Detect which cell encompasses the target text, then output its (x, y) center coordinate. 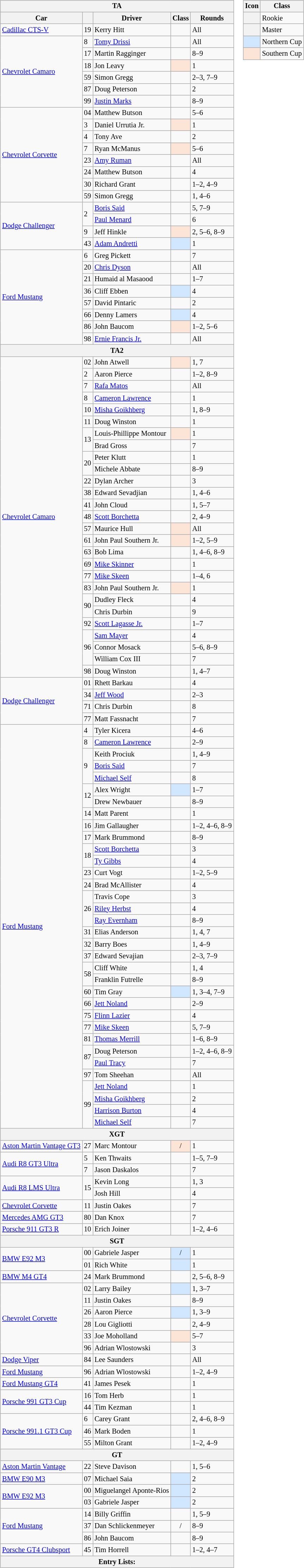
Southern Cup (282, 54)
5–6, 8–9 (212, 647)
Mike Skinner (132, 564)
BMW M4 GT4 (41, 1277)
Matt Fassnacht (132, 719)
32 (87, 944)
GT (117, 1455)
55 (87, 1443)
Thomas Merrill (132, 1039)
Drew Newbauer (132, 802)
36 (87, 291)
1, 3 (212, 1182)
48 (87, 517)
03 (87, 1502)
1, 7 (212, 362)
63 (87, 553)
Kevin Long (132, 1182)
12 (87, 796)
Erich Joiner (132, 1229)
13 (87, 440)
Richard Grant (132, 184)
Porsche 911 GT3 R (41, 1229)
Dan Knox (132, 1218)
Michael Saia (132, 1479)
84 (87, 1360)
Cliff Ebben (132, 291)
Icon (252, 6)
Aston Martin Vantage GT3 (41, 1146)
34 (87, 695)
58 (87, 974)
Rafa Matos (132, 386)
1, 4–7 (212, 671)
60 (87, 992)
1, 3–7 (212, 1289)
1–6, 8–9 (212, 1039)
Jason Daskalos (132, 1170)
44 (87, 1407)
Edward Sevadjian (132, 493)
33 (87, 1336)
97 (87, 1075)
Tom Herb (132, 1395)
Rich White (132, 1265)
83 (87, 588)
Ken Thwaits (132, 1158)
SGT (117, 1241)
92 (87, 624)
Jeff Hinkle (132, 232)
XGT (117, 1134)
Michele Abbate (132, 469)
1, 5–7 (212, 505)
Entry Lists: (117, 1562)
Miguelangel Aponte-Rios (132, 1491)
Alex Wright (132, 790)
Ty Gibbs (132, 861)
46 (87, 1431)
Scott Lagasse Jr. (132, 624)
61 (87, 541)
Dodge Viper (41, 1360)
Matt Parent (132, 814)
Flinn Lazier (132, 1015)
Barry Boes (132, 944)
2, 4–6, 8–9 (212, 1419)
Porsche GT4 Clubsport (41, 1550)
27 (87, 1146)
43 (87, 244)
Paul Menard (132, 220)
1, 4–6, 8–9 (212, 553)
Milton Grant (132, 1443)
Ford Mustang GT4 (41, 1384)
5 (87, 1158)
John Atwell (132, 362)
Marc Montour (132, 1146)
Josh Hill (132, 1194)
Carey Grant (132, 1419)
Sam Mayer (132, 635)
Tim Gray (132, 992)
Aston Martin Vantage (41, 1467)
Tim Horrell (132, 1550)
Humaid al Masaood (132, 279)
Rounds (212, 18)
2–3 (212, 695)
Tim Kezman (132, 1407)
Porsche 991.1 GT3 Cup (41, 1431)
1, 5–9 (212, 1514)
Billy Griffin (132, 1514)
Mercedes AMG GT3 (41, 1218)
Tyler Kicera (132, 731)
Brad Gross (132, 446)
Rhett Barkau (132, 683)
William Cox III (132, 659)
Harrison Burton (132, 1111)
21 (87, 279)
Larry Bailey (132, 1289)
Kerry Hitt (132, 30)
Tomy Drissi (132, 42)
TA2 (117, 351)
Travis Cope (132, 897)
1–2, 5–6 (212, 327)
1, 4, 7 (212, 933)
Bob Lima (132, 553)
Franklin Futrelle (132, 980)
1, 8–9 (212, 410)
Cadillac CTS-V (41, 30)
Dan Schlickenmeyer (132, 1526)
Martin Ragginger (132, 54)
Justin Marks (132, 101)
Keith Prociuk (132, 754)
75 (87, 1015)
Tom Sheehan (132, 1075)
Lee Saunders (132, 1360)
1–2, 8–9 (212, 374)
Jim Gallaugher (132, 826)
28 (87, 1324)
Jeff Wood (132, 695)
BMW E90 M3 (41, 1479)
Curt Vogt (132, 873)
90 (87, 605)
John Cloud (132, 505)
04 (87, 113)
Mark Boden (132, 1431)
Dudley Fleck (132, 600)
Riley Herbst (132, 909)
1, 4 (212, 968)
Master (282, 30)
Lou Gigliotti (132, 1324)
Tony Ave (132, 137)
4–6 (212, 731)
Brad McAllister (132, 885)
81 (87, 1039)
Maurice Hull (132, 529)
James Pesek (132, 1384)
07 (87, 1479)
31 (87, 933)
1–5, 7–9 (212, 1158)
Peter Klutt (132, 458)
Audi R8 GT3 Ultra (41, 1164)
Greg Pickett (132, 255)
38 (87, 493)
15 (87, 1188)
19 (87, 30)
Edward Sevajian (132, 956)
Cliff White (132, 968)
Driver (132, 18)
Chris Dyson (132, 267)
71 (87, 707)
5–7 (212, 1336)
1–4, 6 (212, 576)
Louis-Phillippe Montour (132, 434)
Daniel Urrutia Jr. (132, 125)
David Pintaric (132, 303)
1, 3–9 (212, 1313)
Connor Mosack (132, 647)
Ray Evernham (132, 921)
Dylan Archer (132, 481)
Porsche 991 GT3 Cup (41, 1401)
45 (87, 1550)
Audi R8 LMS Ultra (41, 1188)
Steve Davison (132, 1467)
30 (87, 184)
80 (87, 1218)
Ernie Francis Jr. (132, 339)
Paul Tracy (132, 1063)
1–2, 4–7 (212, 1550)
Denny Lamers (132, 315)
Elias Anderson (132, 933)
69 (87, 564)
1, 5–6 (212, 1467)
Rookie (282, 18)
Jon Leavy (132, 66)
1–2, 4–6 (212, 1229)
1, 3–4, 7–9 (212, 992)
Northern Cup (282, 42)
Car (41, 18)
Ryan McManus (132, 149)
Joe Moholland (132, 1336)
Amy Ruman (132, 161)
TA (117, 6)
Adam Andretti (132, 244)
